Identify which cell holds the provided text, then report its (X, Y) central coordinate. 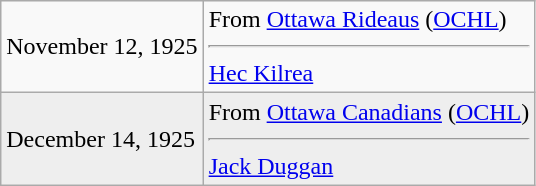
November 12, 1925 (102, 47)
From Ottawa Rideaus (OCHL)Hec Kilrea (369, 47)
From Ottawa Canadians (OCHL)Jack Duggan (369, 139)
December 14, 1925 (102, 139)
